Find where the given text appears and provide that cell's center as [x, y] coordinate. 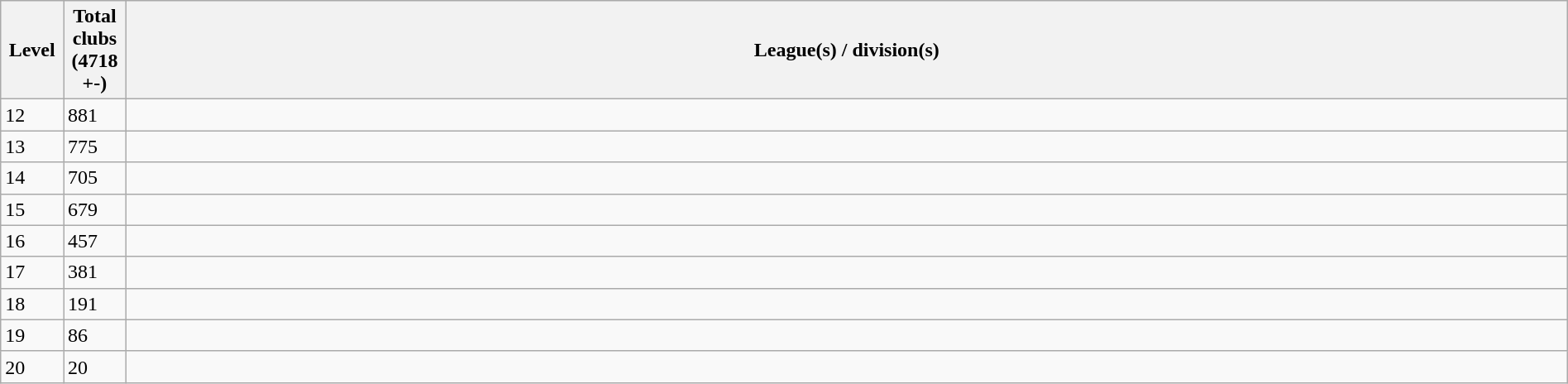
18 [32, 304]
Level [32, 50]
Total clubs (4718 +-) [95, 50]
191 [95, 304]
19 [32, 335]
12 [32, 115]
League(s) / division(s) [847, 50]
381 [95, 272]
705 [95, 178]
13 [32, 146]
15 [32, 209]
457 [95, 241]
881 [95, 115]
775 [95, 146]
14 [32, 178]
86 [95, 335]
16 [32, 241]
17 [32, 272]
679 [95, 209]
